Return the [x, y] coordinate for the center point of the cell that contains the specified text.  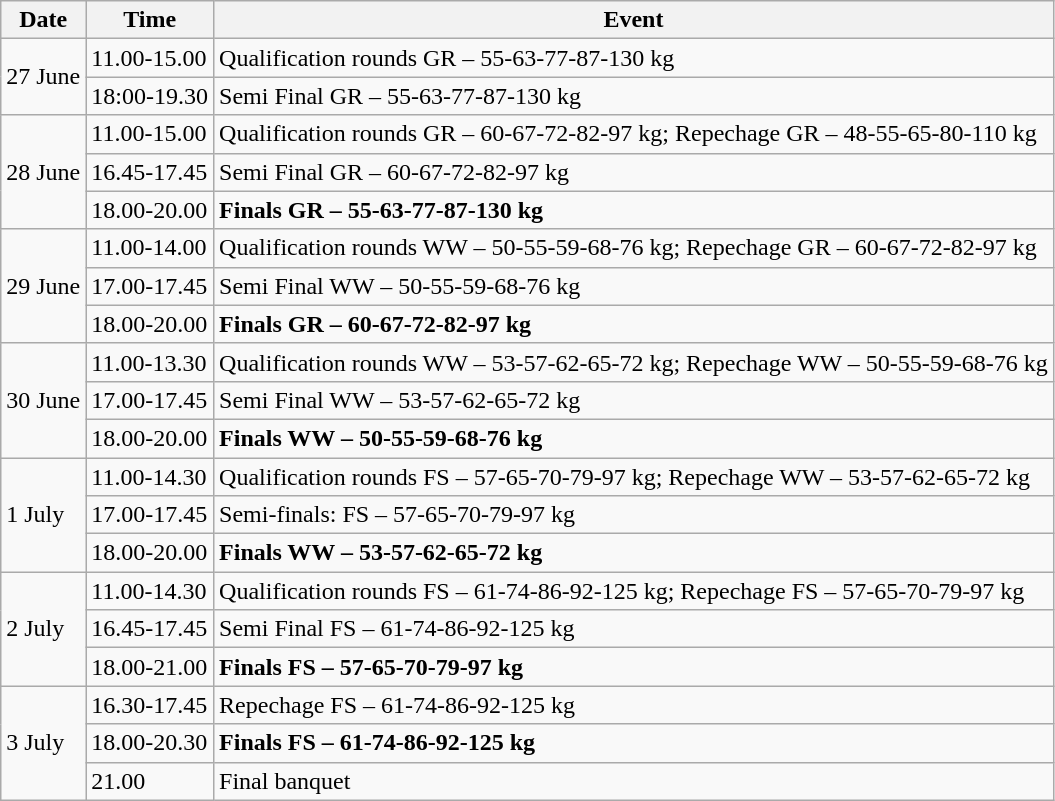
1 July [44, 515]
2 July [44, 629]
Finals WW – 53-57-62-65-72 kg [634, 553]
Qualification rounds WW – 53-57-62-65-72 kg; Repechage WW – 50-55-59-68-76 kg [634, 362]
Event [634, 20]
Semi-finals: FS – 57-65-70-79-97 kg [634, 515]
Date [44, 20]
Finals WW – 50-55-59-68-76 kg [634, 438]
18.00-21.00 [150, 667]
Finals FS – 57-65-70-79-97 kg [634, 667]
27 June [44, 77]
28 June [44, 172]
Finals FS – 61-74-86-92-125 kg [634, 743]
Repechage FS – 61-74-86-92-125 kg [634, 705]
Semi Final GR – 55-63-77-87-130 kg [634, 96]
Qualification rounds FS – 57-65-70-79-97 kg; Repechage WW – 53-57-62-65-72 kg [634, 477]
11.00-13.30 [150, 362]
18:00-19.30 [150, 96]
Qualification rounds FS – 61-74-86-92-125 kg; Repechage FS – 57-65-70-79-97 kg [634, 591]
Qualification rounds WW – 50-55-59-68-76 kg; Repechage GR – 60-67-72-82-97 kg [634, 248]
Finals GR – 60-67-72-82-97 kg [634, 324]
Semi Final WW – 53-57-62-65-72 kg [634, 400]
30 June [44, 400]
29 June [44, 286]
Semi Final GR – 60-67-72-82-97 kg [634, 172]
Semi Final WW – 50-55-59-68-76 kg [634, 286]
Final banquet [634, 781]
18.00-20.30 [150, 743]
Qualification rounds GR – 55-63-77-87-130 kg [634, 58]
Qualification rounds GR – 60-67-72-82-97 kg; Repechage GR – 48-55-65-80-110 kg [634, 134]
Semi Final FS – 61-74-86-92-125 kg [634, 629]
Time [150, 20]
3 July [44, 743]
Finals GR – 55-63-77-87-130 kg [634, 210]
11.00-14.00 [150, 248]
21.00 [150, 781]
16.30-17.45 [150, 705]
